Pinpoint the cell where the given text exists, returning its [X, Y] midpoint coordinate. 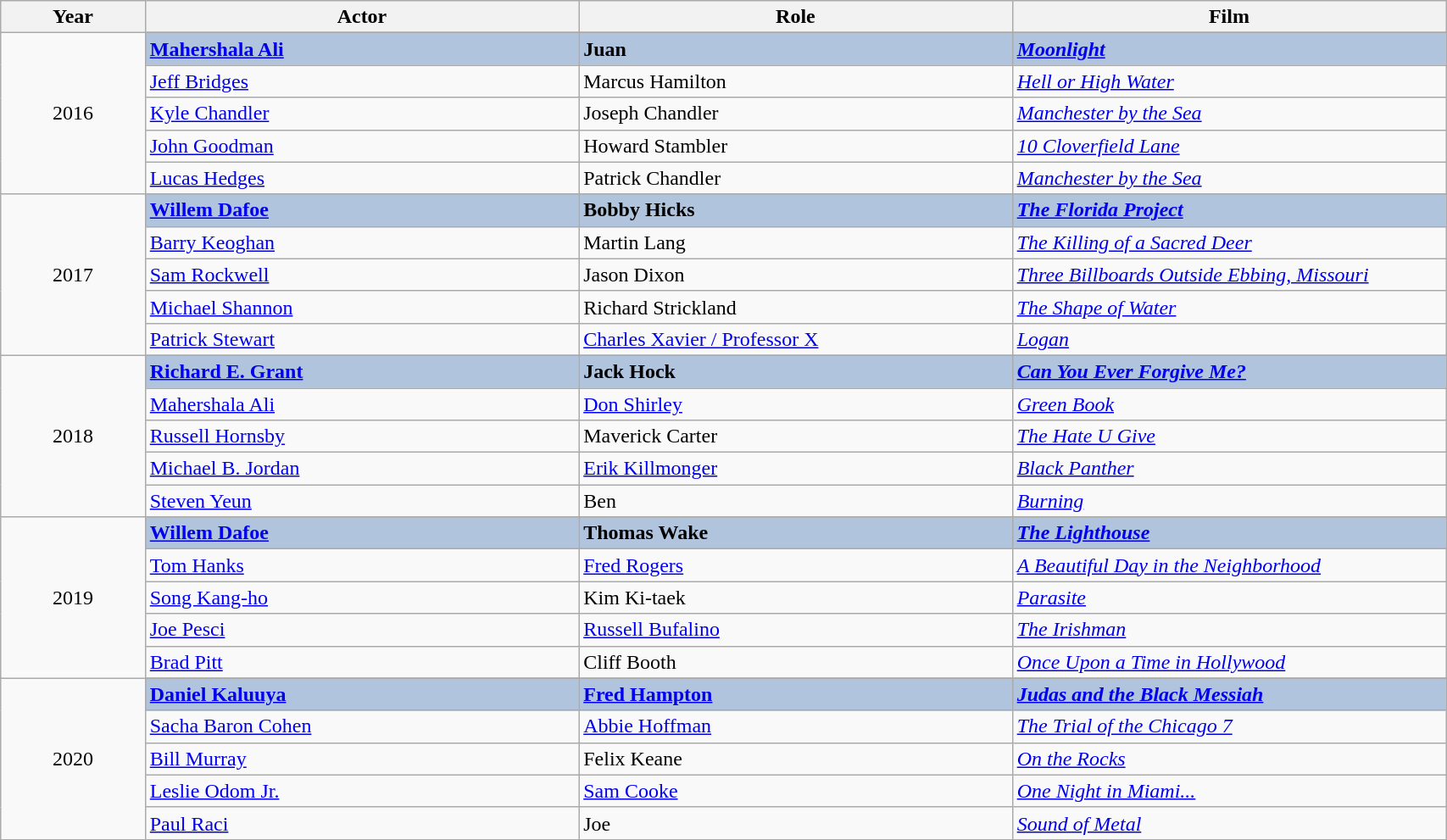
Logan [1229, 339]
Green Book [1229, 404]
Role [795, 17]
Sound of Metal [1229, 823]
Moonlight [1229, 49]
Tom Hanks [361, 565]
John Goodman [361, 146]
Kyle Chandler [361, 114]
Bill Murray [361, 759]
Bobby Hicks [795, 210]
Film [1229, 17]
Parasite [1229, 598]
Russell Hornsby [361, 437]
Can You Ever Forgive Me? [1229, 371]
Joe [795, 823]
Felix Keane [795, 759]
Sam Cooke [795, 791]
Ben [795, 501]
Sam Rockwell [361, 275]
Hell or High Water [1229, 81]
Paul Raci [361, 823]
2018 [73, 436]
Brad Pitt [361, 662]
2019 [73, 598]
Marcus Hamilton [795, 81]
Cliff Booth [795, 662]
Steven Yeun [361, 501]
Juan [795, 49]
Kim Ki-taek [795, 598]
Judas and the Black Messiah [1229, 694]
The Lighthouse [1229, 533]
Richard Strickland [795, 307]
On the Rocks [1229, 759]
The Trial of the Chicago 7 [1229, 726]
Don Shirley [795, 404]
Burning [1229, 501]
Charles Xavier / Professor X [795, 339]
Barry Keoghan [361, 242]
Patrick Stewart [361, 339]
Richard E. Grant [361, 371]
The Hate U Give [1229, 437]
Jeff Bridges [361, 81]
2016 [73, 114]
Fred Rogers [795, 565]
Joe Pesci [361, 630]
Abbie Hoffman [795, 726]
Song Kang-ho [361, 598]
Michael B. Jordan [361, 469]
The Killing of a Sacred Deer [1229, 242]
A Beautiful Day in the Neighborhood [1229, 565]
Year [73, 17]
Fred Hampton [795, 694]
Leslie Odom Jr. [361, 791]
Once Upon a Time in Hollywood [1229, 662]
2017 [73, 275]
The Irishman [1229, 630]
Michael Shannon [361, 307]
Black Panther [1229, 469]
Joseph Chandler [795, 114]
Howard Stambler [795, 146]
Daniel Kaluuya [361, 694]
One Night in Miami... [1229, 791]
The Shape of Water [1229, 307]
Patrick Chandler [795, 178]
Actor [361, 17]
Thomas Wake [795, 533]
Three Billboards Outside Ebbing, Missouri [1229, 275]
Jason Dixon [795, 275]
Sacha Baron Cohen [361, 726]
Russell Bufalino [795, 630]
2020 [73, 759]
Jack Hock [795, 371]
Martin Lang [795, 242]
Lucas Hedges [361, 178]
10 Cloverfield Lane [1229, 146]
The Florida Project [1229, 210]
Erik Killmonger [795, 469]
Maverick Carter [795, 437]
